Identify which cell holds the provided text, then report its (X, Y) central coordinate. 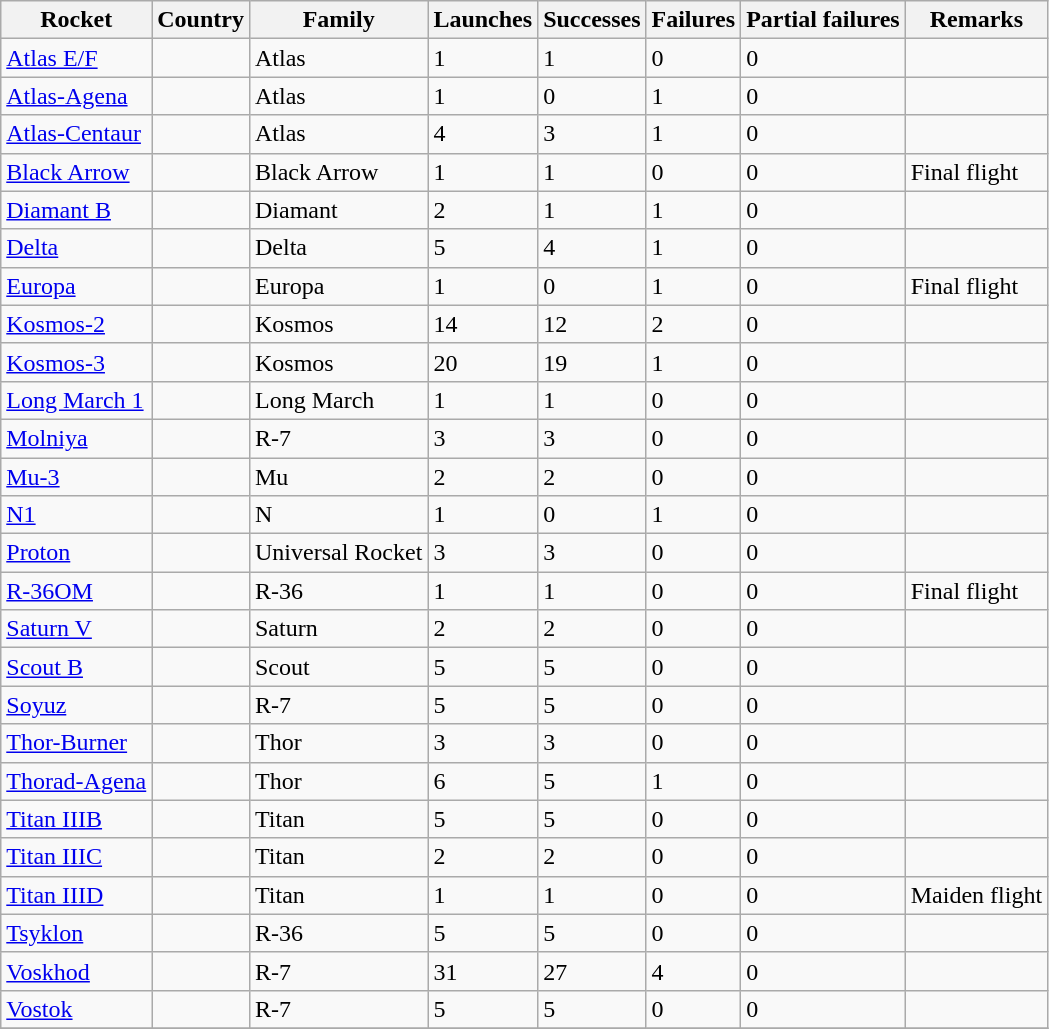
Scout (338, 667)
Proton (76, 553)
Successes (592, 20)
Maiden flight (976, 895)
Failures (694, 20)
Remarks (976, 20)
N (338, 515)
Atlas E/F (76, 58)
Saturn V (76, 629)
Rocket (76, 20)
14 (483, 324)
Atlas-Centaur (76, 134)
Partial failures (824, 20)
Voskhod (76, 971)
Mu (338, 477)
Molniya (76, 438)
Universal Rocket (338, 553)
Kosmos-2 (76, 324)
Diamant B (76, 210)
Launches (483, 20)
20 (483, 362)
Thorad-Agena (76, 781)
Long March (338, 400)
Titan IIID (76, 895)
Country (201, 20)
Thor-Burner (76, 743)
Saturn (338, 629)
Diamant (338, 210)
Family (338, 20)
31 (483, 971)
Kosmos-3 (76, 362)
Mu-3 (76, 477)
12 (592, 324)
R-36OM (76, 591)
Tsyklon (76, 933)
6 (483, 781)
Soyuz (76, 705)
Scout B (76, 667)
Titan IIIC (76, 857)
N1 (76, 515)
Vostok (76, 1009)
19 (592, 362)
Titan IIIB (76, 819)
27 (592, 971)
Atlas-Agena (76, 96)
Long March 1 (76, 400)
